For the text-containing cell, return its midpoint in (x, y) coordinate format. 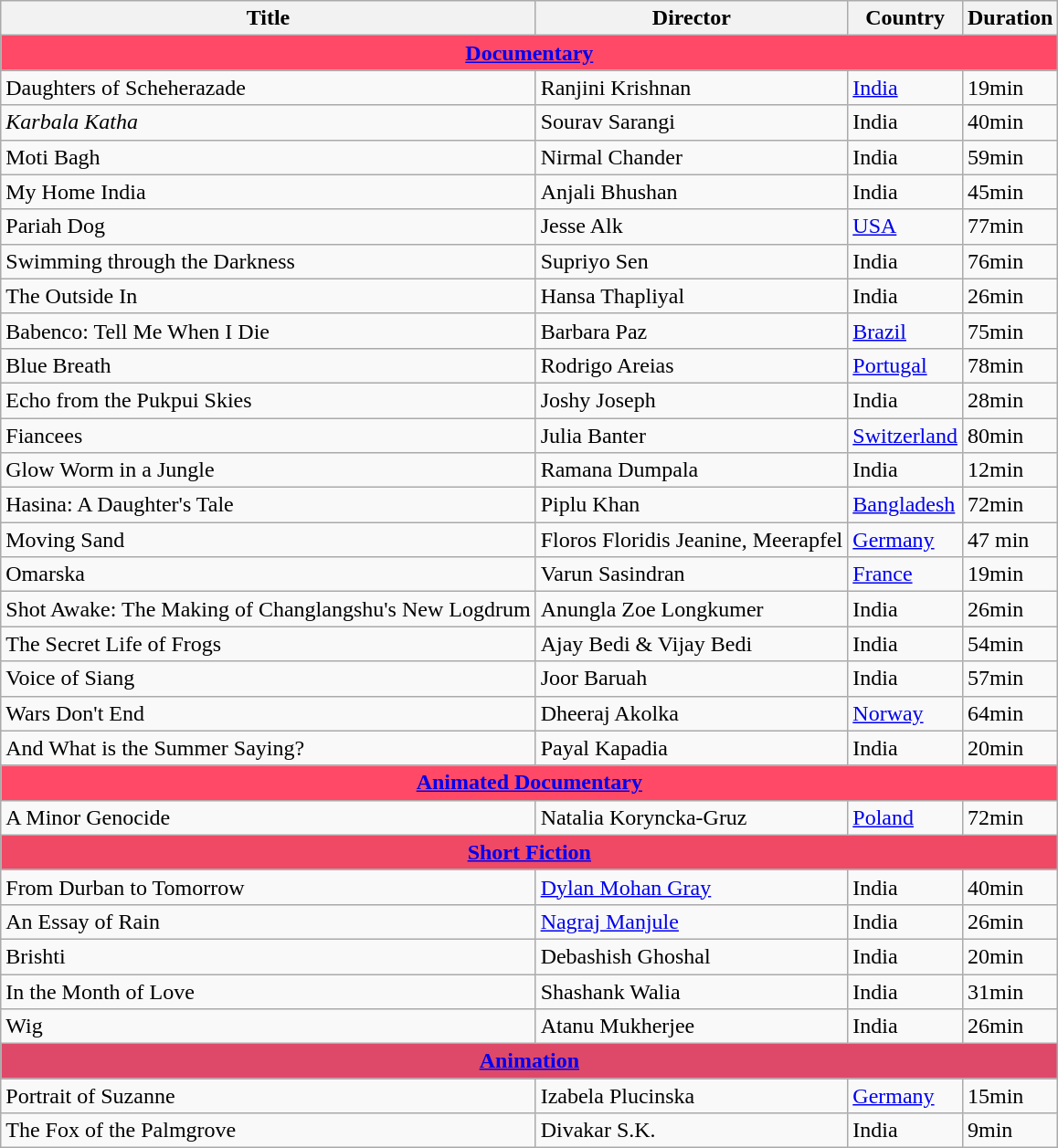
Hansa Thapliyal (692, 296)
Portugal (905, 365)
Divakar S.K. (692, 1131)
Glow Worm in a Jungle (269, 470)
31min (1010, 991)
Hasina: A Daughter's Tale (269, 505)
Moving Sand (269, 540)
Joshy Joseph (692, 400)
Swimming through the Darkness (269, 261)
Payal Kapadia (692, 748)
Izabela Plucinska (692, 1096)
Animated Documentary (530, 783)
Omarska (269, 574)
Piplu Khan (692, 505)
78min (1010, 365)
Supriyo Sen (692, 261)
Jesse Alk (692, 226)
Title (269, 18)
Rodrigo Areias (692, 365)
54min (1010, 644)
Director (692, 18)
Anungla Zoe Longkumer (692, 609)
Brazil (905, 331)
Varun Sasindran (692, 574)
An Essay of Rain (269, 922)
And What is the Summer Saying? (269, 748)
The Outside In (269, 296)
The Secret Life of Frogs (269, 644)
9min (1010, 1131)
77min (1010, 226)
Moti Bagh (269, 157)
Karbala Katha (269, 122)
28min (1010, 400)
Wig (269, 1027)
A Minor Genocide (269, 817)
Fiancees (269, 436)
Portrait of Suzanne (269, 1096)
Country (905, 18)
75min (1010, 331)
Short Fiction (530, 852)
Poland (905, 817)
12min (1010, 470)
Shot Awake: The Making of Changlangshu's New Logdrum (269, 609)
Daughters of Scheherazade (269, 88)
Bangladesh (905, 505)
64min (1010, 713)
Atanu Mukherjee (692, 1027)
57min (1010, 679)
80min (1010, 436)
Floros Floridis Jeanine, Meerapfel (692, 540)
Shashank Walia (692, 991)
Julia Banter (692, 436)
Ajay Bedi & Vijay Bedi (692, 644)
Animation (530, 1061)
Echo from the Pukpui Skies (269, 400)
Nagraj Manjule (692, 922)
Pariah Dog (269, 226)
France (905, 574)
Barbara Paz (692, 331)
45min (1010, 192)
Brishti (269, 956)
Ranjini Krishnan (692, 88)
47 min (1010, 540)
Documentary (530, 53)
59min (1010, 157)
15min (1010, 1096)
Sourav Sarangi (692, 122)
Nirmal Chander (692, 157)
Blue Breath (269, 365)
My Home India (269, 192)
Anjali Bhushan (692, 192)
Ramana Dumpala (692, 470)
Wars Don't End (269, 713)
Natalia Koryncka-Gruz (692, 817)
In the Month of Love (269, 991)
Debashish Ghoshal (692, 956)
Norway (905, 713)
Babenco: Tell Me When I Die (269, 331)
The Fox of the Palmgrove (269, 1131)
USA (905, 226)
From Durban to Tomorrow (269, 887)
Voice of Siang (269, 679)
Dheeraj Akolka (692, 713)
76min (1010, 261)
Dylan Mohan Gray (692, 887)
Joor Baruah (692, 679)
Duration (1010, 18)
Switzerland (905, 436)
